Return [X, Y] of the center of cell containing provided text 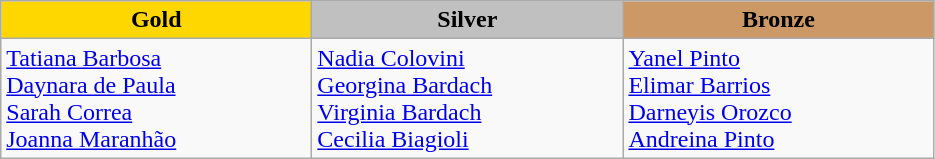
Bronze [778, 20]
Gold [156, 20]
Nadia ColoviniGeorgina BardachVirginia BardachCecilia Biagioli [468, 98]
Yanel PintoElimar BarriosDarneyis OrozcoAndreina Pinto [778, 98]
Silver [468, 20]
Tatiana BarbosaDaynara de PaulaSarah CorreaJoanna Maranhão [156, 98]
